Scan for the cell matching the given text and deliver its [x, y] coordinate at center. 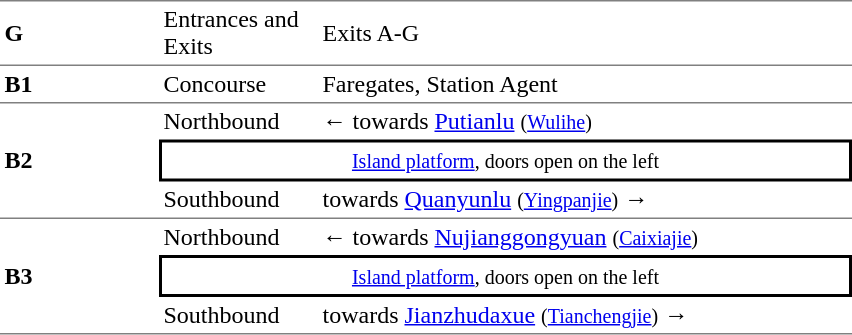
G [80, 33]
B2 [80, 162]
towards Quanyunlu (Yingpanjie) → [585, 201]
Exits A-G [585, 33]
Faregates, Station Agent [585, 85]
B1 [80, 85]
B3 [80, 277]
← towards Putianlu (Wulihe) [585, 122]
Concourse [238, 85]
← towards Nujianggongyuan (Caixiajie) [585, 237]
Entrances and Exits [238, 33]
towards Jianzhudaxue (Tianchengjie) → [585, 316]
